Identify which cell holds the provided text, then report its [x, y] central coordinate. 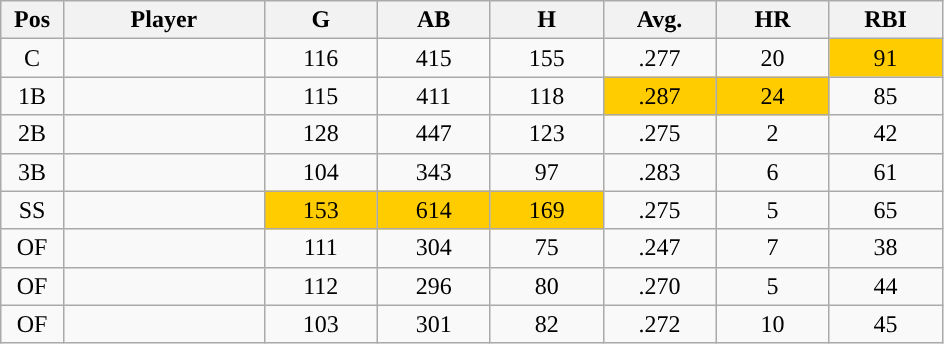
HR [772, 20]
1B [32, 96]
Player [164, 20]
296 [434, 286]
.283 [660, 172]
Avg. [660, 20]
82 [546, 324]
112 [320, 286]
38 [886, 248]
614 [434, 210]
2B [32, 134]
45 [886, 324]
6 [772, 172]
.287 [660, 96]
128 [320, 134]
123 [546, 134]
80 [546, 286]
75 [546, 248]
447 [434, 134]
61 [886, 172]
24 [772, 96]
343 [434, 172]
116 [320, 58]
44 [886, 286]
304 [434, 248]
42 [886, 134]
G [320, 20]
111 [320, 248]
RBI [886, 20]
AB [434, 20]
.247 [660, 248]
65 [886, 210]
104 [320, 172]
.272 [660, 324]
415 [434, 58]
155 [546, 58]
118 [546, 96]
7 [772, 248]
91 [886, 58]
.277 [660, 58]
85 [886, 96]
115 [320, 96]
2 [772, 134]
3B [32, 172]
.270 [660, 286]
411 [434, 96]
SS [32, 210]
C [32, 58]
169 [546, 210]
H [546, 20]
153 [320, 210]
Pos [32, 20]
10 [772, 324]
97 [546, 172]
103 [320, 324]
301 [434, 324]
20 [772, 58]
